Search for the cell housing the specified text and yield its [X, Y] center coordinate. 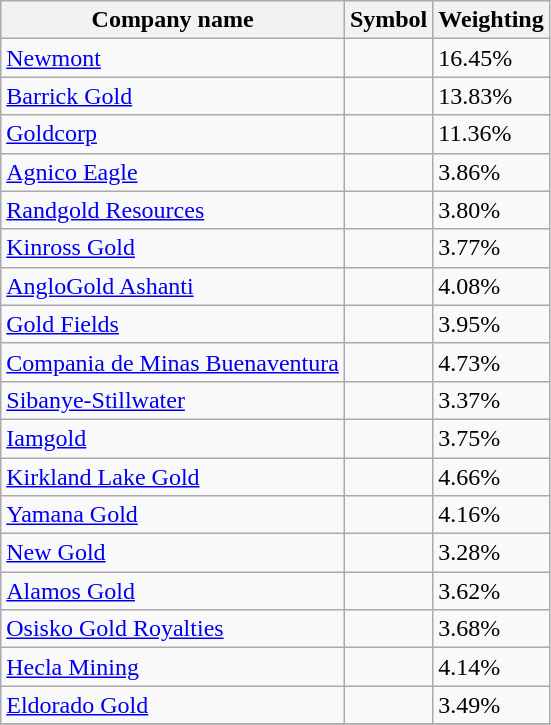
16.45% [491, 58]
13.83% [491, 96]
4.08% [491, 286]
4.16% [491, 515]
Hecla Mining [173, 667]
Newmont [173, 58]
Weighting [491, 20]
4.66% [491, 477]
Symbol [388, 20]
3.80% [491, 210]
3.68% [491, 629]
Osisko Gold Royalties [173, 629]
AngloGold Ashanti [173, 286]
Yamana Gold [173, 515]
Barrick Gold [173, 96]
New Gold [173, 553]
Iamgold [173, 438]
4.14% [491, 667]
Alamos Gold [173, 591]
3.77% [491, 248]
3.49% [491, 705]
Company name [173, 20]
Randgold Resources [173, 210]
Kirkland Lake Gold [173, 477]
Gold Fields [173, 324]
3.62% [491, 591]
4.73% [491, 362]
Compania de Minas Buenaventura [173, 362]
3.95% [491, 324]
Kinross Gold [173, 248]
3.37% [491, 400]
11.36% [491, 134]
Sibanye-Stillwater [173, 400]
Agnico Eagle [173, 172]
3.86% [491, 172]
3.75% [491, 438]
Eldorado Gold [173, 705]
Goldcorp [173, 134]
3.28% [491, 553]
